Locate the cell with the specified text and output its (X, Y) center coordinate. 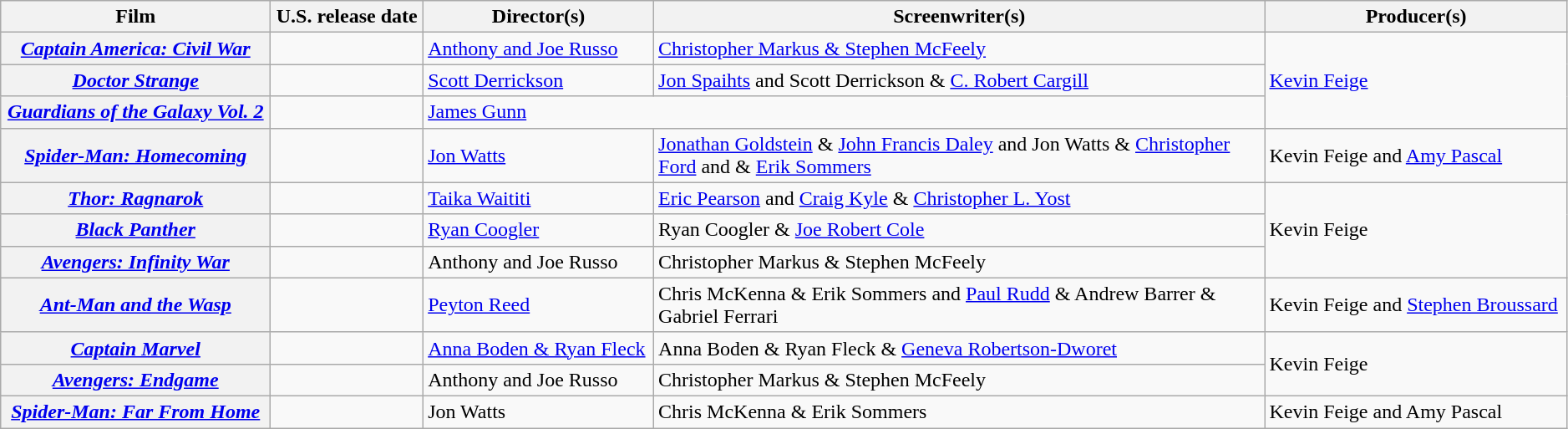
Spider-Man: Far From Home (135, 411)
Ant-Man and the Wasp (135, 304)
Film (135, 17)
Anna Boden & Ryan Fleck & Geneva Robertson-Dworet (959, 348)
Chris McKenna & Erik Sommers (959, 411)
Eric Pearson and Craig Kyle & Christopher L. Yost (959, 198)
James Gunn (844, 112)
Black Panther (135, 230)
Ryan Coogler & Joe Robert Cole (959, 230)
Director(s) (539, 17)
Kevin Feige and Stephen Broussard (1416, 304)
Producer(s) (1416, 17)
Anna Boden & Ryan Fleck (539, 348)
Taika Waititi (539, 198)
Thor: Ragnarok (135, 198)
Screenwriter(s) (959, 17)
Captain America: Civil War (135, 49)
Guardians of the Galaxy Vol. 2 (135, 112)
Ryan Coogler (539, 230)
Spider-Man: Homecoming (135, 156)
Captain Marvel (135, 348)
Avengers: Infinity War (135, 262)
Chris McKenna & Erik Sommers and Paul Rudd & Andrew Barrer & Gabriel Ferrari (959, 304)
Peyton Reed (539, 304)
U.S. release date (348, 17)
Jonathan Goldstein & John Francis Daley and Jon Watts & Christopher Ford and & Erik Sommers (959, 156)
Avengers: Endgame (135, 380)
Doctor Strange (135, 80)
Scott Derrickson (539, 80)
Jon Spaihts and Scott Derrickson & C. Robert Cargill (959, 80)
